Extract the (X, Y) coordinate from the center of the cell holding the provided text.  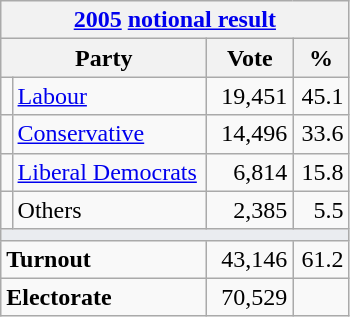
70,529 (250, 297)
% (321, 58)
Turnout (104, 259)
2,385 (250, 210)
2005 notional result (175, 20)
61.2 (321, 259)
Conservative (110, 134)
15.8 (321, 172)
Vote (250, 58)
Electorate (104, 297)
19,451 (250, 96)
Labour (110, 96)
5.5 (321, 210)
45.1 (321, 96)
33.6 (321, 134)
Party (104, 58)
Liberal Democrats (110, 172)
43,146 (250, 259)
14,496 (250, 134)
6,814 (250, 172)
Others (110, 210)
